Identify which cell holds the provided text, then report its [X, Y] central coordinate. 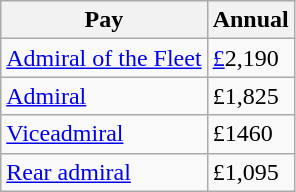
Admiral [104, 96]
£1,095 [250, 172]
Admiral of the Fleet [104, 58]
Pay [104, 20]
£1460 [250, 134]
Annual [250, 20]
£2,190 [250, 58]
Viceadmiral [104, 134]
Rear admiral [104, 172]
£1,825 [250, 96]
